Pinpoint the cell where the given text exists, returning its [x, y] midpoint coordinate. 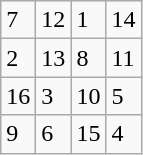
1 [88, 20]
13 [54, 58]
8 [88, 58]
7 [18, 20]
4 [124, 134]
5 [124, 96]
12 [54, 20]
6 [54, 134]
10 [88, 96]
11 [124, 58]
14 [124, 20]
3 [54, 96]
16 [18, 96]
9 [18, 134]
15 [88, 134]
2 [18, 58]
